Scan for the cell matching the given text and deliver its [X, Y] coordinate at center. 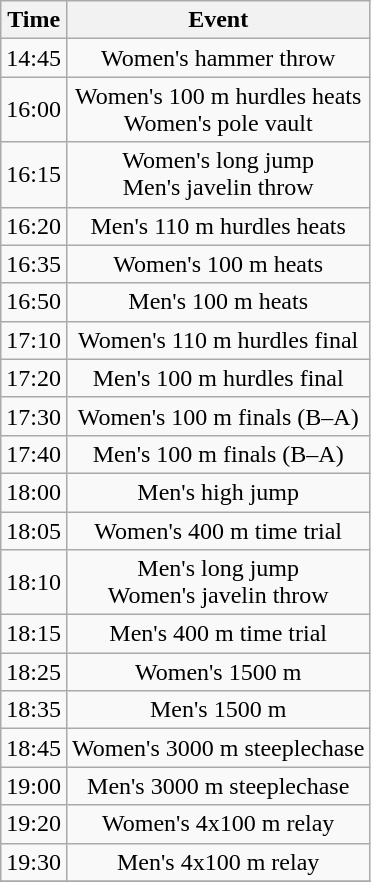
18:05 [34, 531]
Women's 400 m time trial [218, 531]
Men's 400 m time trial [218, 634]
18:10 [34, 582]
Men's high jump [218, 492]
Men's 110 m hurdles heats [218, 226]
Women's 110 m hurdles final [218, 340]
Women's 100 m heats [218, 264]
Women's 100 m hurdles heatsWomen's pole vault [218, 110]
Women's hammer throw [218, 58]
16:50 [34, 302]
Men's 1500 m [218, 710]
Women's 4x100 m relay [218, 824]
17:20 [34, 378]
16:15 [34, 174]
18:25 [34, 672]
Time [34, 20]
17:10 [34, 340]
19:00 [34, 786]
Women's 1500 m [218, 672]
Event [218, 20]
18:45 [34, 748]
18:35 [34, 710]
Men's 100 m finals (B–A) [218, 454]
17:40 [34, 454]
16:00 [34, 110]
Women's long jumpMen's javelin throw [218, 174]
19:20 [34, 824]
Women's 100 m finals (B–A) [218, 416]
17:30 [34, 416]
16:20 [34, 226]
18:15 [34, 634]
Men's 4x100 m relay [218, 862]
Men's 100 m heats [218, 302]
Men's 100 m hurdles final [218, 378]
18:00 [34, 492]
19:30 [34, 862]
Men's 3000 m steeplechase [218, 786]
14:45 [34, 58]
Women's 3000 m steeplechase [218, 748]
16:35 [34, 264]
Men's long jumpWomen's javelin throw [218, 582]
